Identify which cell holds the provided text, then report its [x, y] central coordinate. 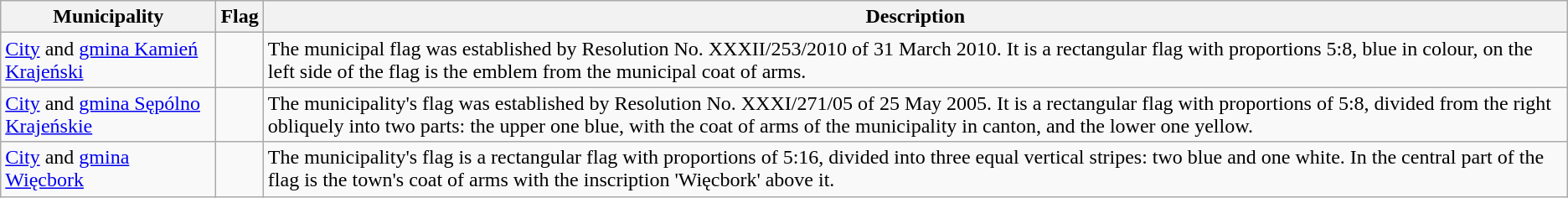
Description [915, 17]
City and gmina Kamień Krajeński [109, 60]
City and gmina Sępólno Krajeńskie [109, 114]
Flag [240, 17]
City and gmina Więcbork [109, 169]
Municipality [109, 17]
